Output the (X, Y) coordinate of the center of the cell containing the given text.  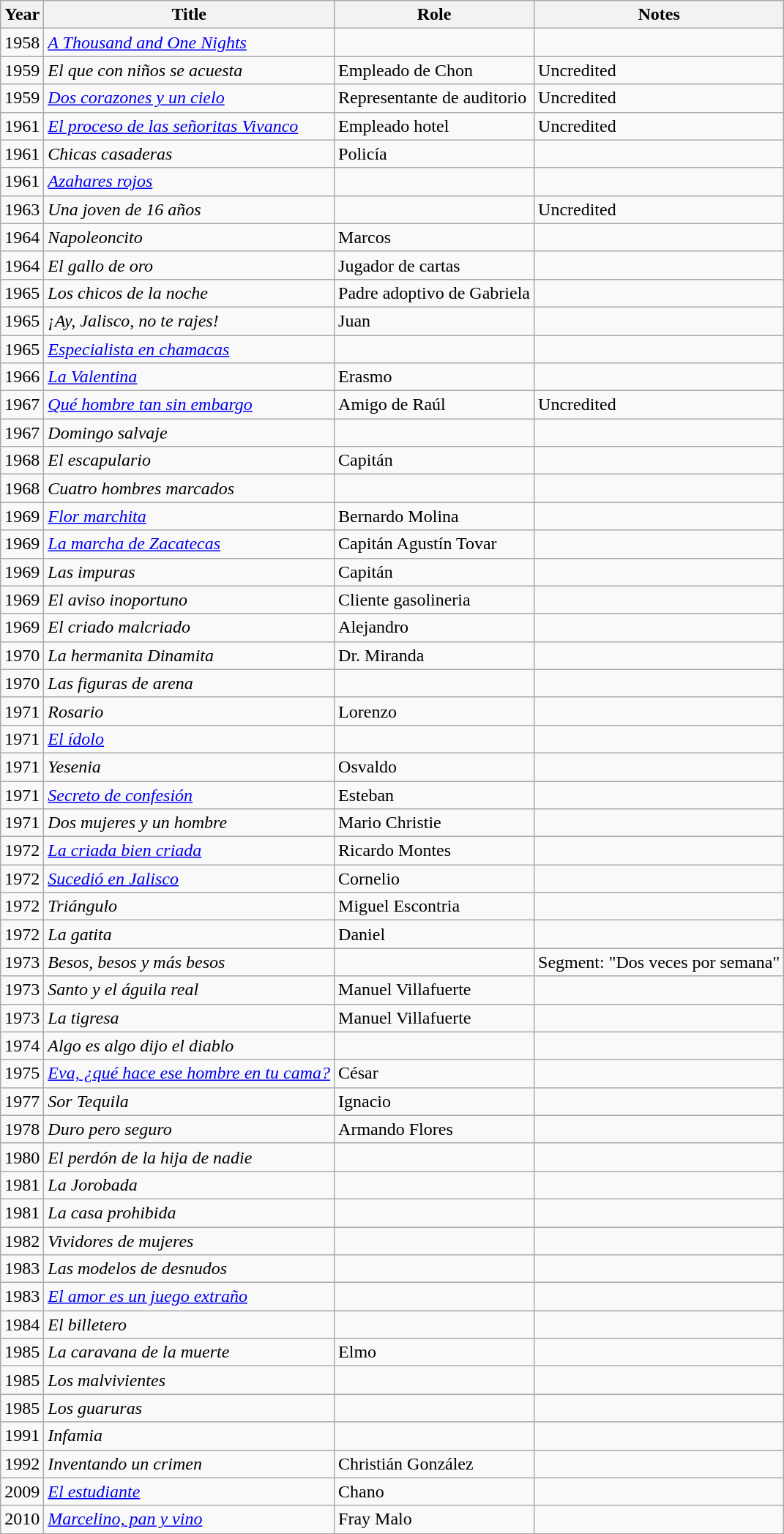
Segment: "Dos veces por semana" (659, 962)
Rosario (189, 711)
La Valentina (189, 377)
1978 (22, 1129)
El perdón de la hija de nadie (189, 1157)
Armando Flores (435, 1129)
Sor Tequila (189, 1101)
Year (22, 15)
La criada bien criada (189, 851)
Las figuras de arena (189, 683)
Osvaldo (435, 767)
Eva, ¿qué hace ese hombre en tu cama? (189, 1073)
2010 (22, 1519)
Empleado de Chon (435, 70)
Erasmo (435, 377)
Flor marchita (189, 516)
Cliente gasolineria (435, 600)
Santo y el águila real (189, 990)
El proceso de las señoritas Vivanco (189, 126)
La tigresa (189, 1018)
Las impuras (189, 572)
Dos mujeres y un hombre (189, 823)
A Thousand and One Nights (189, 42)
1958 (22, 42)
Jugador de cartas (435, 265)
Fray Malo (435, 1519)
Bernardo Molina (435, 516)
El escapulario (189, 461)
Domingo salvaje (189, 433)
Chicas casaderas (189, 154)
Especialista en chamacas (189, 349)
La casa prohibida (189, 1213)
El billetero (189, 1325)
Elmo (435, 1352)
La caravana de la muerte (189, 1352)
Alejandro (435, 628)
César (435, 1073)
1974 (22, 1046)
1982 (22, 1241)
1966 (22, 377)
Las modelos de desnudos (189, 1269)
Cuatro hombres marcados (189, 488)
Marcos (435, 237)
Lorenzo (435, 711)
Triángulo (189, 906)
1984 (22, 1325)
Dos corazones y un cielo (189, 98)
Mario Christie (435, 823)
Role (435, 15)
El amor es un juego extraño (189, 1297)
Title (189, 15)
Miguel Escontria (435, 906)
1980 (22, 1157)
El gallo de oro (189, 265)
2009 (22, 1492)
Besos, besos y más besos (189, 962)
Infamia (189, 1436)
Napoleoncito (189, 237)
Algo es algo dijo el diablo (189, 1046)
Dr. Miranda (435, 655)
Secreto de confesión (189, 794)
1991 (22, 1436)
1963 (22, 209)
Amigo de Raúl (435, 405)
Chano (435, 1492)
Empleado hotel (435, 126)
Inventando un crimen (189, 1464)
Christián González (435, 1464)
Padre adoptivo de Gabriela (435, 293)
Representante de auditorio (435, 98)
1977 (22, 1101)
Ricardo Montes (435, 851)
Notes (659, 15)
1975 (22, 1073)
La hermanita Dinamita (189, 655)
La gatita (189, 934)
Yesenia (189, 767)
Policía (435, 154)
Duro pero seguro (189, 1129)
El que con niños se acuesta (189, 70)
Juan (435, 321)
Capitán Agustín Tovar (435, 544)
Cornelio (435, 879)
Vividores de mujeres (189, 1241)
El ídolo (189, 739)
Daniel (435, 934)
La marcha de Zacatecas (189, 544)
Los guaruras (189, 1408)
Sucedió en Jalisco (189, 879)
¡Ay, Jalisco, no te rajes! (189, 321)
1992 (22, 1464)
Una joven de 16 años (189, 209)
La Jorobada (189, 1185)
Qué hombre tan sin embargo (189, 405)
Azahares rojos (189, 182)
Los chicos de la noche (189, 293)
Esteban (435, 794)
El criado malcriado (189, 628)
El estudiante (189, 1492)
Marcelino, pan y vino (189, 1519)
Los malvivientes (189, 1380)
Ignacio (435, 1101)
El aviso inoportuno (189, 600)
